Scan for the cell matching the given text and deliver its [x, y] coordinate at center. 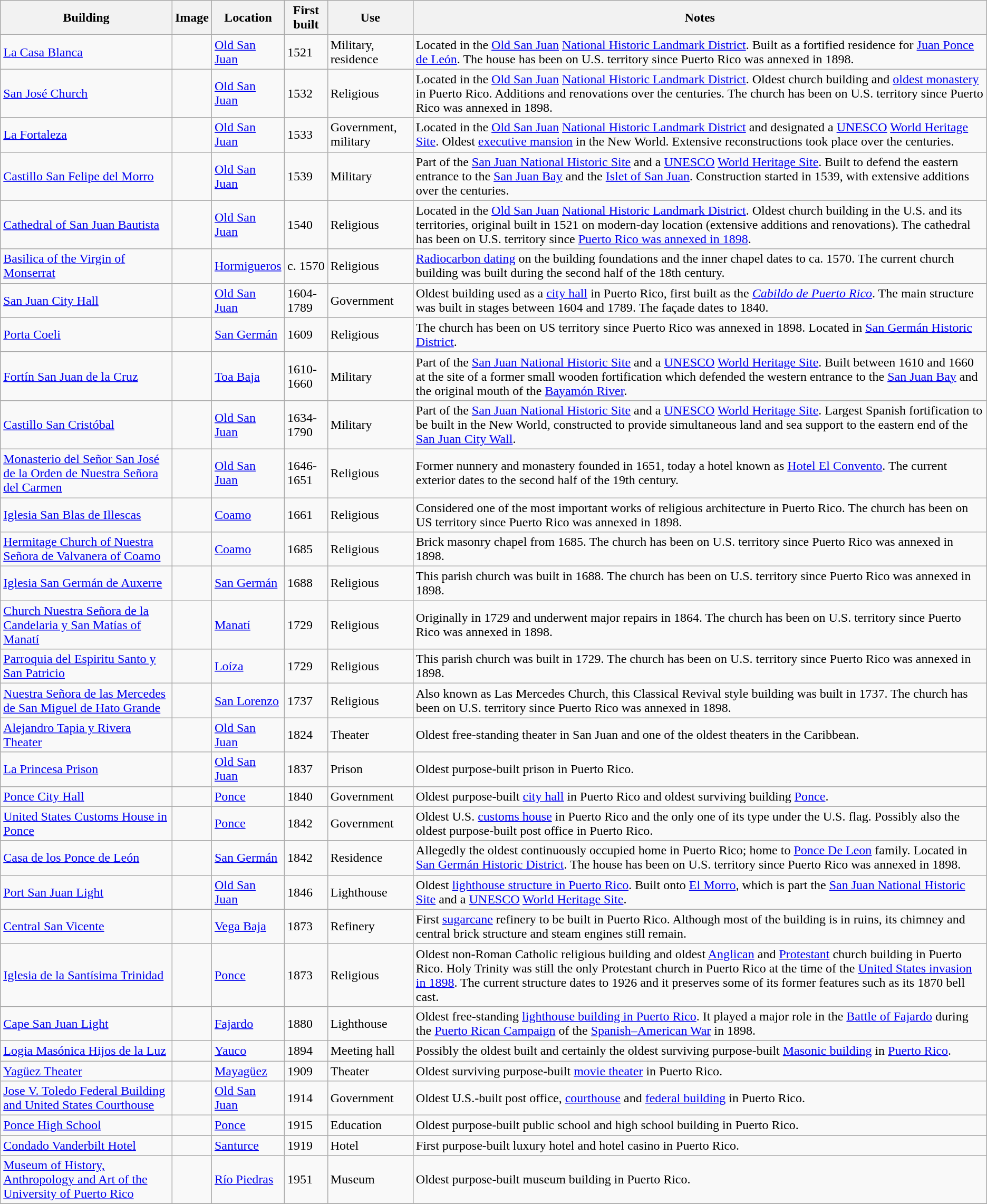
Possibly the oldest built and certainly the oldest surviving purpose-built Masonic building in Puerto Rico. [700, 1051]
1909 [306, 1071]
Yauco [248, 1051]
Originally in 1729 and underwent major repairs in 1864. The church has been on U.S. territory since Puerto Rico was annexed in 1898. [700, 625]
Education [370, 1125]
Iglesia San Germán de Auxerre [86, 583]
Museum [370, 1180]
1533 [306, 135]
Condado Vanderbilt Hotel [86, 1145]
Government, military [370, 135]
La Princesa Prison [86, 769]
1688 [306, 583]
Oldest purpose-built city hall in Puerto Rico and oldest surviving building Ponce. [700, 796]
Meeting hall [370, 1051]
Port San Juan Light [86, 892]
Location [248, 18]
Santurce [248, 1145]
1914 [306, 1098]
The church has been on US territory since Puerto Rico was annexed in 1898. Located in San Germán Historic District. [700, 334]
Ponce High School [86, 1125]
Oldest purpose-built museum building in Puerto Rico. [700, 1180]
This parish church was built in 1688. The church has been on U.S. territory since Puerto Rico was annexed in 1898. [700, 583]
Castillo San Felipe del Morro [86, 176]
Refinery [370, 926]
Military, residence [370, 52]
Loíza [248, 667]
1951 [306, 1180]
c. 1570 [306, 266]
Nuestra Señora de las Mercedes de San Miguel de Hato Grande [86, 700]
This parish church was built in 1729. The church has been on U.S. territory since Puerto Rico was annexed in 1898. [700, 667]
San José Church [86, 93]
Hermitage Church of Nuestra Señora de Valvanera of Coamo [86, 550]
1539 [306, 176]
1610-1660 [306, 376]
Building [86, 18]
Hormigueros [248, 266]
Manatí [248, 625]
Vega Baja [248, 926]
Oldest free-standing theater in San Juan and one of the oldest theaters in the Caribbean. [700, 735]
1521 [306, 52]
La Fortaleza [86, 135]
San Juan City Hall [86, 301]
1880 [306, 1023]
First built [306, 18]
1824 [306, 735]
1846 [306, 892]
Image [192, 18]
Oldest surviving purpose-built movie theater in Puerto Rico. [700, 1071]
1915 [306, 1125]
Oldest lighthouse structure in Puerto Rico. Built onto El Morro, which is part the San Juan National Historic Site and a UNESCO World Heritage Site. [700, 892]
1919 [306, 1145]
1661 [306, 515]
Toa Baja [248, 376]
1532 [306, 93]
Fortín San Juan de la Cruz [86, 376]
1737 [306, 700]
Mayagüez [248, 1071]
Monasterio del Señor San José de la Orden de Nuestra Señora del Carmen [86, 473]
Parroquia del Espiritu Santo y San Patricio [86, 667]
1646-1651 [306, 473]
Residence [370, 858]
Río Piedras [248, 1180]
Prison [370, 769]
1685 [306, 550]
Oldest purpose-built public school and high school building in Puerto Rico. [700, 1125]
1609 [306, 334]
Iglesia San Blas de Illescas [86, 515]
Church Nuestra Señora de la Candelaria y San Matías of Manatí [86, 625]
La Casa Blanca [86, 52]
Alejandro Tapia y Rivera Theater [86, 735]
Cape San Juan Light [86, 1023]
Fajardo [248, 1023]
Brick masonry chapel from 1685. The church has been on U.S. territory since Puerto Rico was annexed in 1898. [700, 550]
Porta Coeli [86, 334]
Oldest purpose-built prison in Puerto Rico. [700, 769]
Ponce City Hall [86, 796]
Basilica of the Virgin of Monserrat [86, 266]
Central San Vicente [86, 926]
1840 [306, 796]
1894 [306, 1051]
Museum of History, Anthropology and Art of the University of Puerto Rico [86, 1180]
Iglesia de la Santísima Trinidad [86, 975]
Castillo San Cristóbal [86, 425]
Oldest U.S.-built post office, courthouse and federal building in Puerto Rico. [700, 1098]
United States Customs House in Ponce [86, 824]
Notes [700, 18]
1634-1790 [306, 425]
Yagüez Theater [86, 1071]
San Lorenzo [248, 700]
1540 [306, 225]
Casa de los Ponce de León [86, 858]
Jose V. Toledo Federal Building and United States Courthouse [86, 1098]
Logia Masónica Hijos de la Luz [86, 1051]
Cathedral of San Juan Bautista [86, 225]
1604-1789 [306, 301]
Hotel [370, 1145]
First purpose-built luxury hotel and hotel casino in Puerto Rico. [700, 1145]
Use [370, 18]
1837 [306, 769]
